Return [X, Y] of the center of cell containing provided text 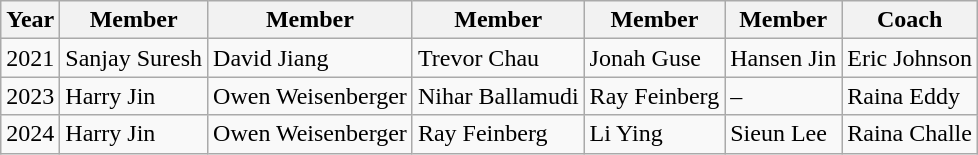
2021 [30, 58]
2024 [30, 134]
Raina Eddy [910, 96]
Raina Challe [910, 134]
– [784, 96]
Li Ying [654, 134]
Eric Johnson [910, 58]
Year [30, 20]
Sanjay Suresh [134, 58]
Coach [910, 20]
David Jiang [310, 58]
Nihar Ballamudi [498, 96]
Jonah Guse [654, 58]
Hansen Jin [784, 58]
2023 [30, 96]
Sieun Lee [784, 134]
Trevor Chau [498, 58]
